Find where the given text appears and provide that cell's center as (X, Y) coordinate. 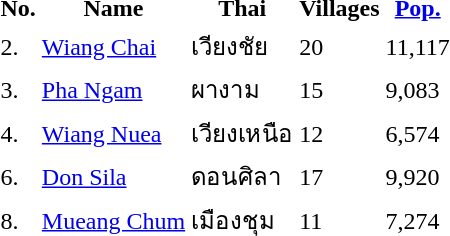
15 (340, 90)
เวียงเหนือ (242, 133)
ดอนศิลา (242, 176)
เวียงชัย (242, 46)
Pha Ngam (113, 90)
20 (340, 46)
Don Sila (113, 176)
12 (340, 133)
Wiang Nuea (113, 133)
ผางาม (242, 90)
Wiang Chai (113, 46)
17 (340, 176)
